Scan for the cell matching the given text and deliver its [X, Y] coordinate at center. 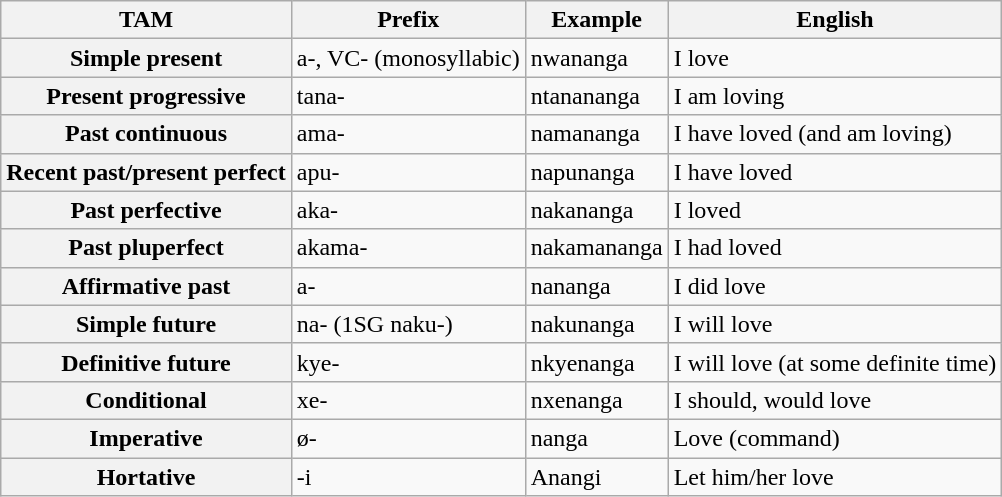
Anangi [596, 477]
napunanga [596, 172]
Conditional [146, 400]
ø- [408, 438]
I have loved [835, 172]
tana- [408, 96]
nananga [596, 286]
a- [408, 286]
kye- [408, 362]
Let him/her love [835, 477]
I had loved [835, 248]
Imperative [146, 438]
I will love [835, 324]
nakunanga [596, 324]
English [835, 20]
a-, VC- (monosyllabic) [408, 58]
I loved [835, 210]
Prefix [408, 20]
nanga [596, 438]
nwananga [596, 58]
-i [408, 477]
Simple future [146, 324]
Example [596, 20]
Past pluperfect [146, 248]
nakamananga [596, 248]
Present progressive [146, 96]
nakananga [596, 210]
apu- [408, 172]
nkyenanga [596, 362]
namananga [596, 134]
I have loved (and am loving) [835, 134]
akama- [408, 248]
I am loving [835, 96]
TAM [146, 20]
Simple present [146, 58]
Past continuous [146, 134]
na- (1SG naku-) [408, 324]
aka- [408, 210]
ntanananga [596, 96]
I love [835, 58]
Hortative [146, 477]
xe- [408, 400]
nxenanga [596, 400]
ama- [408, 134]
I did love [835, 286]
Definitive future [146, 362]
Past perfective [146, 210]
Love (command) [835, 438]
Affirmative past [146, 286]
I should, would love [835, 400]
Recent past/present perfect [146, 172]
I will love (at some definite time) [835, 362]
